Capture the cell that displays the provided text and extract its [X, Y] central coordinate. 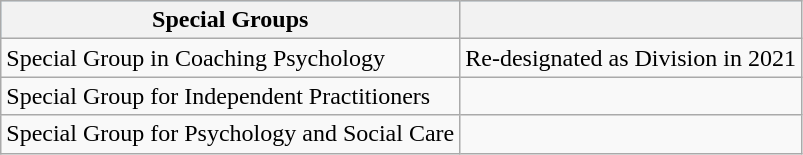
Special Groups [230, 20]
Special Group for Independent Practitioners [230, 96]
Special Group in Coaching Psychology [230, 58]
Re-designated as Division in 2021 [631, 58]
Special Group for Psychology and Social Care [230, 134]
